Extract the [x, y] coordinate from the center of the cell holding the provided text.  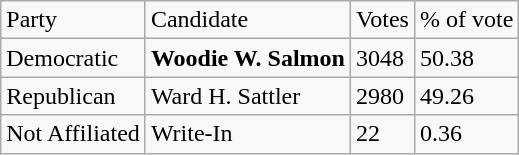
Not Affiliated [74, 134]
Democratic [74, 58]
% of vote [466, 20]
Candidate [248, 20]
49.26 [466, 96]
0.36 [466, 134]
Republican [74, 96]
22 [382, 134]
2980 [382, 96]
3048 [382, 58]
Votes [382, 20]
Ward H. Sattler [248, 96]
Party [74, 20]
50.38 [466, 58]
Woodie W. Salmon [248, 58]
Write-In [248, 134]
